Find where the given text appears and provide that cell's center as [x, y] coordinate. 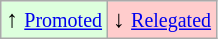
↓ Relegated [162, 20]
↑ Promoted [54, 20]
